Return [x, y] of the center of cell containing provided text 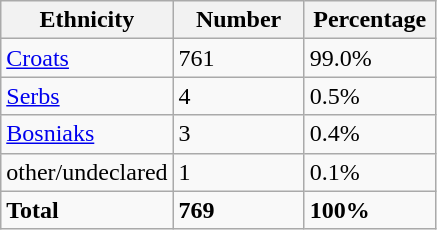
other/undeclared [87, 172]
0.4% [370, 134]
1 [238, 172]
100% [370, 210]
99.0% [370, 58]
0.5% [370, 96]
Ethnicity [87, 20]
761 [238, 58]
Bosniaks [87, 134]
Croats [87, 58]
769 [238, 210]
Number [238, 20]
4 [238, 96]
3 [238, 134]
Serbs [87, 96]
Total [87, 210]
0.1% [370, 172]
Percentage [370, 20]
